Search for the cell housing the specified text and yield its [X, Y] center coordinate. 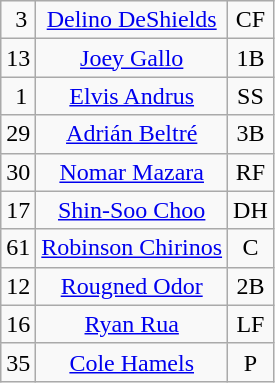
DH [251, 210]
17 [18, 210]
3 [18, 20]
Rougned Odor [132, 286]
Elvis Andrus [132, 96]
Nomar Mazara [132, 172]
61 [18, 248]
P [251, 362]
13 [18, 58]
Ryan Rua [132, 324]
SS [251, 96]
35 [18, 362]
Shin-Soo Choo [132, 210]
2B [251, 286]
29 [18, 134]
LF [251, 324]
Delino DeShields [132, 20]
1 [18, 96]
CF [251, 20]
Joey Gallo [132, 58]
C [251, 248]
16 [18, 324]
RF [251, 172]
30 [18, 172]
Cole Hamels [132, 362]
Adrián Beltré [132, 134]
12 [18, 286]
Robinson Chirinos [132, 248]
3B [251, 134]
1B [251, 58]
